Output the [x, y] coordinate of the center of the cell containing the given text.  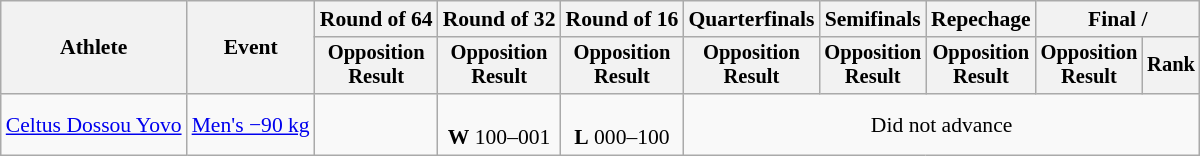
Event [251, 48]
W 100–001 [500, 124]
Round of 32 [500, 19]
Final / [1118, 19]
Semifinals [872, 19]
Quarterfinals [751, 19]
L 000–100 [622, 124]
Repechage [981, 19]
Did not advance [941, 124]
Round of 64 [376, 19]
Rank [1171, 66]
Celtus Dossou Yovo [94, 124]
Round of 16 [622, 19]
Athlete [94, 48]
Men's −90 kg [251, 124]
